Search for the cell housing the specified text and yield its [X, Y] center coordinate. 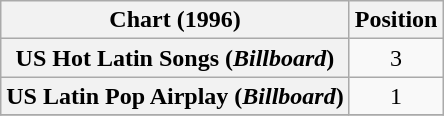
Position [396, 20]
1 [396, 96]
Chart (1996) [175, 20]
3 [396, 58]
US Hot Latin Songs (Billboard) [175, 58]
US Latin Pop Airplay (Billboard) [175, 96]
